Output the (X, Y) coordinate of the center of the cell containing the given text.  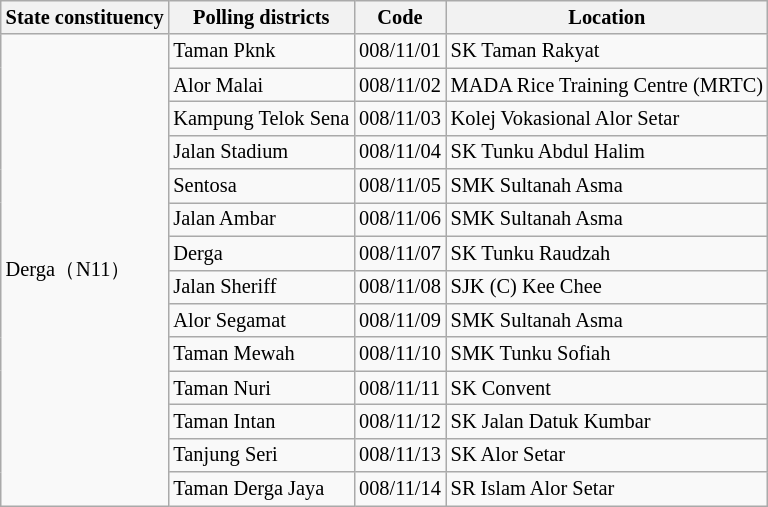
008/11/04 (400, 152)
Jalan Sheriff (261, 287)
008/11/13 (400, 455)
Taman Pknk (261, 51)
Taman Mewah (261, 354)
008/11/01 (400, 51)
Alor Segamat (261, 320)
SK Tunku Abdul Halim (607, 152)
008/11/11 (400, 388)
Taman Intan (261, 421)
Derga（N11） (85, 270)
SJK (C) Kee Chee (607, 287)
Taman Nuri (261, 388)
Sentosa (261, 186)
Code (400, 17)
Location (607, 17)
SR Islam Alor Setar (607, 489)
008/11/12 (400, 421)
Polling districts (261, 17)
Kolej Vokasional Alor Setar (607, 118)
008/11/10 (400, 354)
Alor Malai (261, 85)
Derga (261, 253)
SK Tunku Raudzah (607, 253)
Jalan Stadium (261, 152)
008/11/07 (400, 253)
State constituency (85, 17)
Jalan Ambar (261, 219)
008/11/09 (400, 320)
008/11/05 (400, 186)
008/11/06 (400, 219)
SK Jalan Datuk Kumbar (607, 421)
008/11/08 (400, 287)
008/11/14 (400, 489)
Tanjung Seri (261, 455)
Kampung Telok Sena (261, 118)
SK Alor Setar (607, 455)
SMK Tunku Sofiah (607, 354)
Taman Derga Jaya (261, 489)
008/11/03 (400, 118)
MADA Rice Training Centre (MRTC) (607, 85)
SK Convent (607, 388)
008/11/02 (400, 85)
SK Taman Rakyat (607, 51)
